Find where the given text appears and provide that cell's center as [X, Y] coordinate. 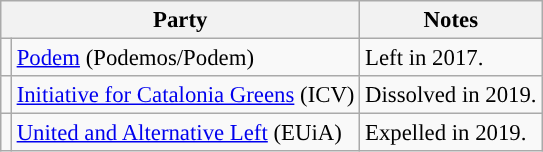
Initiative for Catalonia Greens (ICV) [185, 95]
United and Alternative Left (EUiA) [185, 133]
Expelled in 2019. [451, 133]
Left in 2017. [451, 58]
Podem (Podemos/Podem) [185, 58]
Notes [451, 20]
Dissolved in 2019. [451, 95]
Party [180, 20]
